Detect which cell encompasses the target text, then output its [x, y] center coordinate. 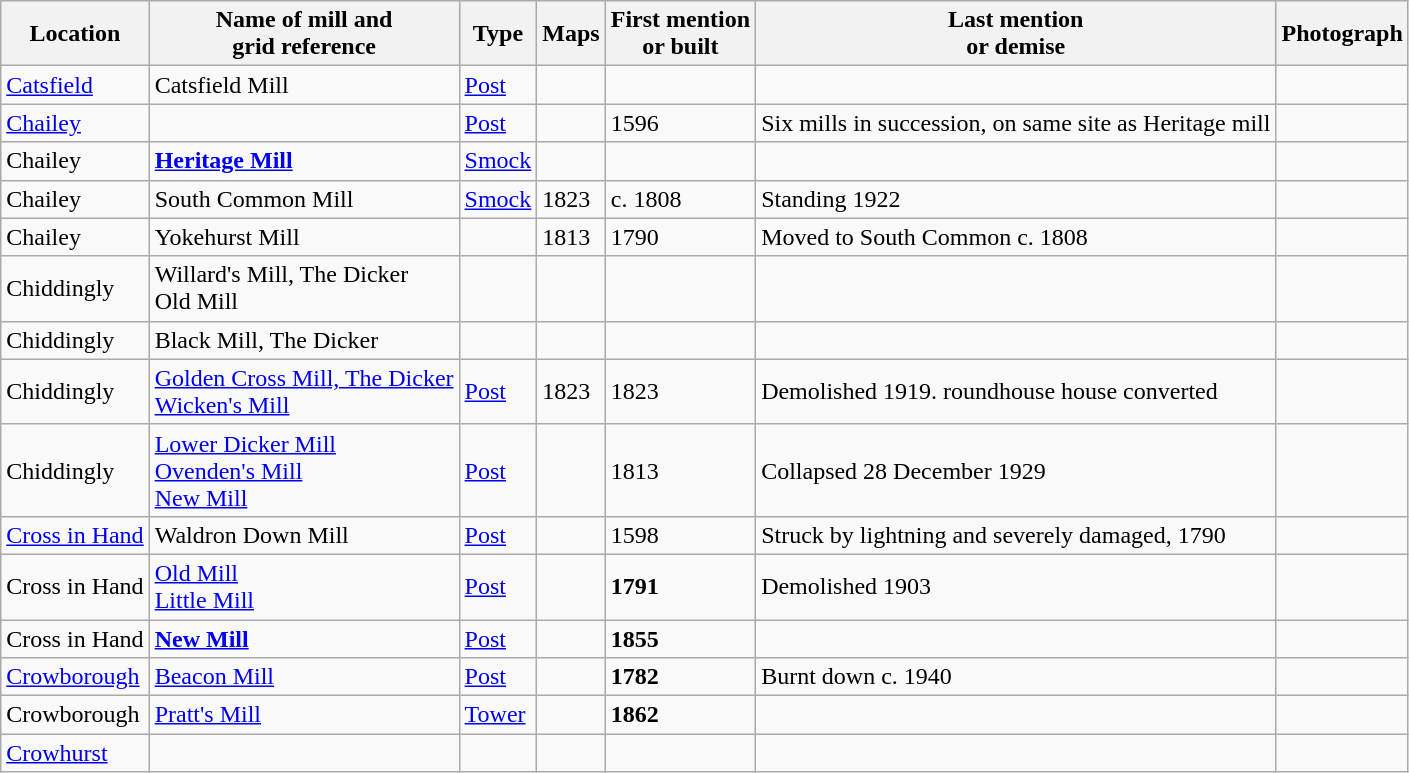
Type [498, 34]
Old MillLittle Mill [304, 586]
Standing 1922 [1016, 199]
1790 [680, 237]
First mentionor built [680, 34]
Name of mill andgrid reference [304, 34]
Yokehurst Mill [304, 237]
1855 [680, 639]
Demolished 1903 [1016, 586]
Last mention or demise [1016, 34]
Golden Cross Mill, The DickerWicken's Mill [304, 392]
Heritage Mill [304, 161]
1598 [680, 535]
New Mill [304, 639]
Tower [498, 715]
1596 [680, 123]
1791 [680, 586]
Pratt's Mill [304, 715]
Crowhurst [75, 753]
Six mills in succession, on same site as Heritage mill [1016, 123]
Waldron Down Mill [304, 535]
Black Mill, The Dicker [304, 340]
1862 [680, 715]
Demolished 1919. roundhouse house converted [1016, 392]
Catsfield Mill [304, 85]
Catsfield [75, 85]
Burnt down c. 1940 [1016, 677]
c. 1808 [680, 199]
Willard's Mill, The DickerOld Mill [304, 288]
Struck by lightning and severely damaged, 1790 [1016, 535]
Collapsed 28 December 1929 [1016, 470]
South Common Mill [304, 199]
Lower Dicker MillOvenden's MillNew Mill [304, 470]
Beacon Mill [304, 677]
Location [75, 34]
1782 [680, 677]
Moved to South Common c. 1808 [1016, 237]
Maps [571, 34]
Photograph [1342, 34]
